Identify which cell holds the provided text, then report its [x, y] central coordinate. 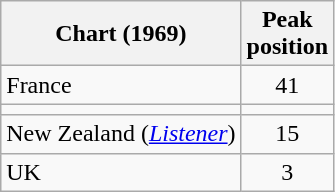
3 [287, 172]
15 [287, 134]
France [121, 85]
UK [121, 172]
Chart (1969) [121, 34]
41 [287, 85]
Peakposition [287, 34]
New Zealand (Listener) [121, 134]
